Output the (X, Y) coordinate of the center of the cell containing the given text.  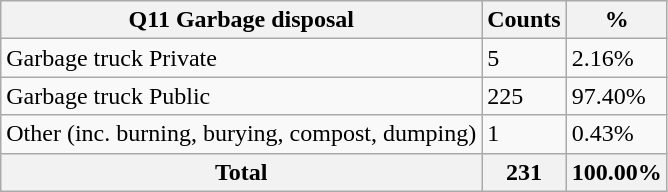
0.43% (616, 134)
97.40% (616, 96)
100.00% (616, 172)
2.16% (616, 58)
Other (inc. burning, burying, compost, dumping) (242, 134)
5 (524, 58)
% (616, 20)
Garbage truck Public (242, 96)
Total (242, 172)
225 (524, 96)
1 (524, 134)
Counts (524, 20)
Q11 Garbage disposal (242, 20)
Garbage truck Private (242, 58)
231 (524, 172)
